Scan for the cell matching the given text and deliver its (X, Y) coordinate at center. 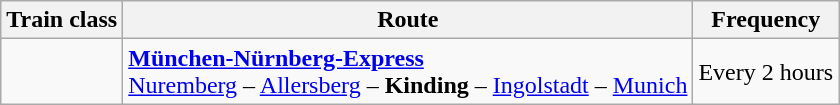
Route (408, 20)
Train class (62, 20)
Frequency (766, 20)
München-Nürnberg-ExpressNuremberg – Allersberg – Kinding – Ingolstadt – Munich (408, 72)
Every 2 hours (766, 72)
